Provide the (x, y) coordinate of the cell's center where the given text is located.  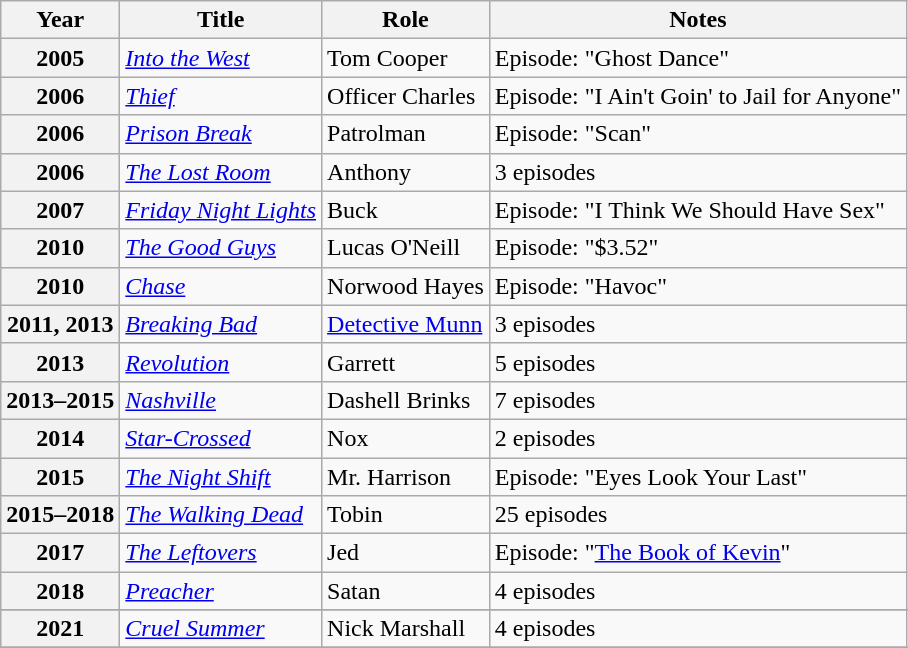
Episode: "Scan" (698, 134)
2021 (60, 629)
The Lost Room (221, 172)
2011, 2013 (60, 324)
Episode: "I Think We Should Have Sex" (698, 210)
Norwood Hayes (406, 286)
2 episodes (698, 438)
Thief (221, 96)
Prison Break (221, 134)
Preacher (221, 591)
2014 (60, 438)
Episode: "Havoc" (698, 286)
Into the West (221, 58)
Breaking Bad (221, 324)
Nox (406, 438)
Jed (406, 553)
2015 (60, 477)
2013 (60, 362)
2005 (60, 58)
Revolution (221, 362)
Star-Crossed (221, 438)
Nashville (221, 400)
Title (221, 20)
2018 (60, 591)
Patrolman (406, 134)
Lucas O'Neill (406, 248)
Dashell Brinks (406, 400)
Officer Charles (406, 96)
Buck (406, 210)
Chase (221, 286)
Year (60, 20)
The Good Guys (221, 248)
Episode: "I Ain't Goin' to Jail for Anyone" (698, 96)
Episode: "$3.52" (698, 248)
Episode: "The Book of Kevin" (698, 553)
2017 (60, 553)
2015–2018 (60, 515)
Detective Munn (406, 324)
25 episodes (698, 515)
The Walking Dead (221, 515)
Nick Marshall (406, 629)
Friday Night Lights (221, 210)
Mr. Harrison (406, 477)
The Leftovers (221, 553)
7 episodes (698, 400)
2007 (60, 210)
Tobin (406, 515)
Episode: "Ghost Dance" (698, 58)
2013–2015 (60, 400)
The Night Shift (221, 477)
Role (406, 20)
Episode: "Eyes Look Your Last" (698, 477)
Tom Cooper (406, 58)
Satan (406, 591)
Notes (698, 20)
Garrett (406, 362)
5 episodes (698, 362)
Cruel Summer (221, 629)
Anthony (406, 172)
